Output the [x, y] coordinate of the center of the cell containing the given text.  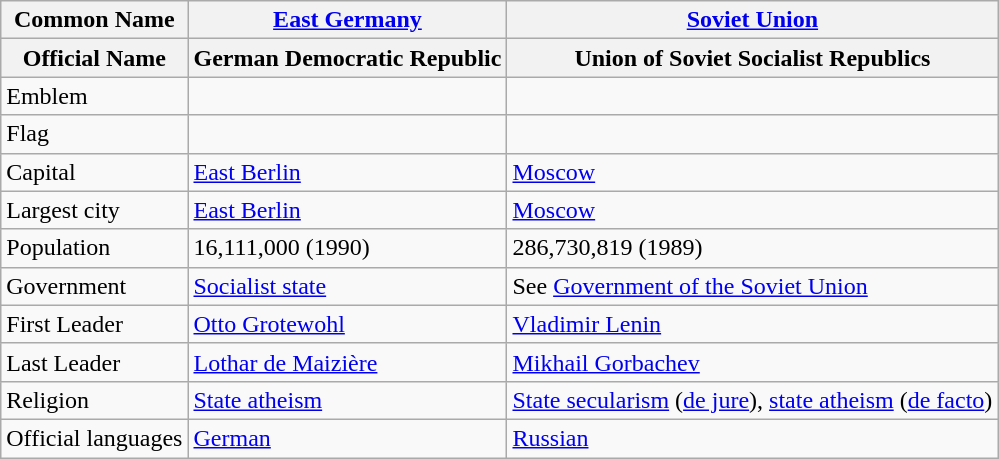
Russian [752, 438]
German [348, 438]
See Government of the Soviet Union [752, 286]
State secularism (de jure), state atheism (de facto) [752, 400]
First Leader [94, 324]
Lothar de Maizière [348, 362]
Largest city [94, 210]
Official Name [94, 58]
Official languages [94, 438]
Last Leader [94, 362]
Mikhail Gorbachev [752, 362]
Population [94, 248]
Flag [94, 134]
Vladimir Lenin [752, 324]
286,730,819 (1989) [752, 248]
Socialist state [348, 286]
16,111,000 (1990) [348, 248]
Emblem [94, 96]
Common Name [94, 20]
East Germany [348, 20]
Government [94, 286]
State atheism [348, 400]
German Democratic Republic [348, 58]
Union of Soviet Socialist Republics [752, 58]
Religion [94, 400]
Otto Grotewohl [348, 324]
Capital [94, 172]
Soviet Union [752, 20]
